For the text-containing cell, return its midpoint in (X, Y) coordinate format. 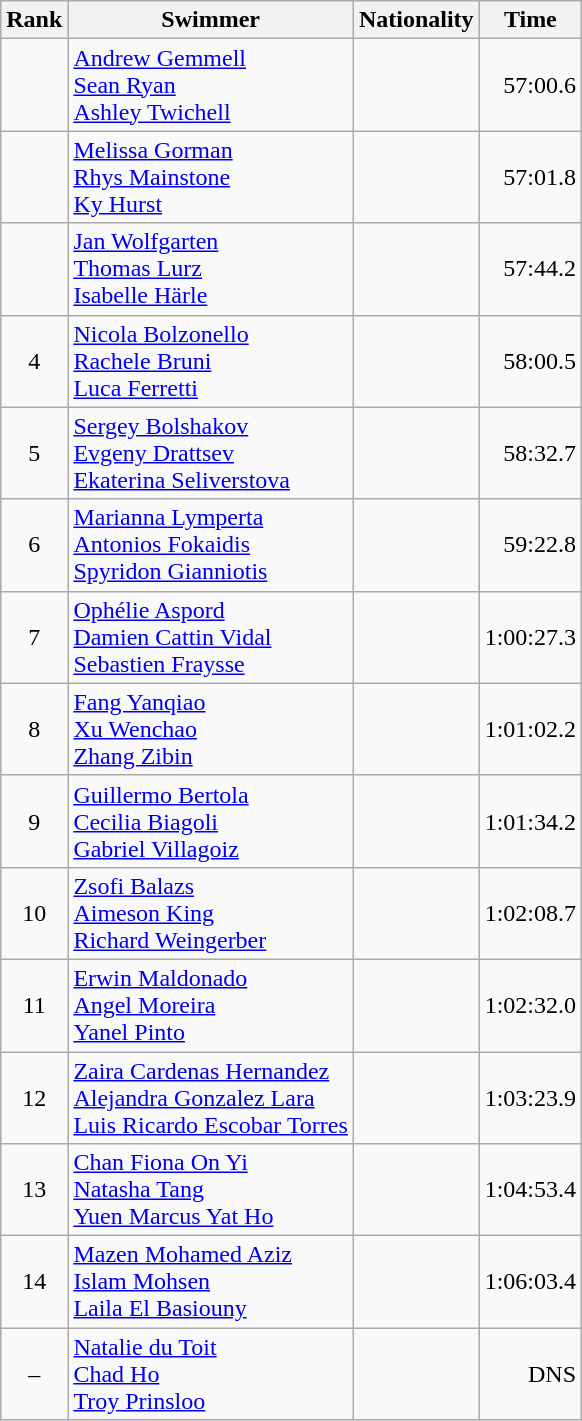
1:00:27.3 (530, 637)
1:01:02.2 (530, 729)
10 (34, 913)
Nationality (416, 20)
Rank (34, 20)
Zaira Cardenas HernandezAlejandra Gonzalez LaraLuis Ricardo Escobar Torres (211, 1098)
Chan Fiona On YiNatasha TangYuen Marcus Yat Ho (211, 1190)
1:01:34.2 (530, 821)
59:22.8 (530, 545)
7 (34, 637)
6 (34, 545)
57:01.8 (530, 177)
Melissa GormanRhys MainstoneKy Hurst (211, 177)
1:03:23.9 (530, 1098)
Sergey BolshakovEvgeny DrattsevEkaterina Seliverstova (211, 453)
Natalie du ToitChad HoTroy Prinsloo (211, 1374)
1:04:53.4 (530, 1190)
Jan WolfgartenThomas LurzIsabelle Härle (211, 269)
Erwin MaldonadoAngel MoreiraYanel Pinto (211, 1005)
Zsofi BalazsAimeson KingRichard Weingerber (211, 913)
DNS (530, 1374)
8 (34, 729)
13 (34, 1190)
5 (34, 453)
Guillermo BertolaCecilia BiagoliGabriel Villagoiz (211, 821)
Mazen Mohamed AzizIslam MohsenLaila El Basiouny (211, 1282)
14 (34, 1282)
– (34, 1374)
1:06:03.4 (530, 1282)
Andrew GemmellSean RyanAshley Twichell (211, 85)
1:02:08.7 (530, 913)
58:00.5 (530, 361)
Time (530, 20)
11 (34, 1005)
9 (34, 821)
Fang YanqiaoXu WenchaoZhang Zibin (211, 729)
Ophélie AspordDamien Cattin VidalSebastien Fraysse (211, 637)
1:02:32.0 (530, 1005)
Swimmer (211, 20)
58:32.7 (530, 453)
57:00.6 (530, 85)
12 (34, 1098)
Nicola BolzonelloRachele BruniLuca Ferretti (211, 361)
57:44.2 (530, 269)
Marianna LympertaAntonios FokaidisSpyridon Gianniotis (211, 545)
4 (34, 361)
